For the text-containing cell, return its midpoint in (X, Y) coordinate format. 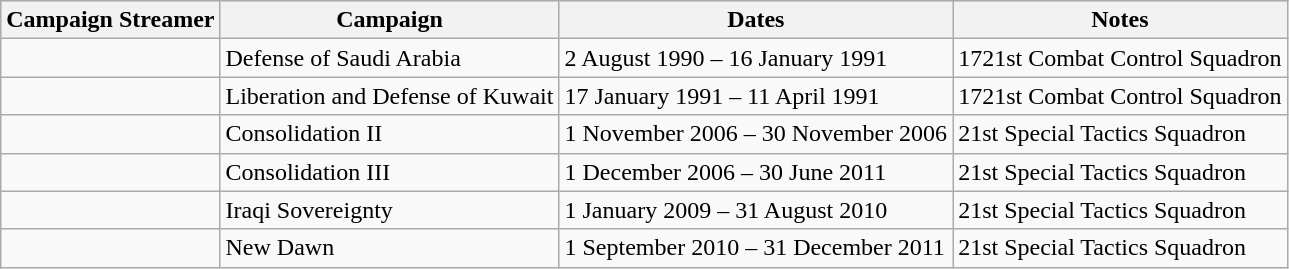
Campaign Streamer (110, 20)
Consolidation II (390, 134)
Liberation and Defense of Kuwait (390, 96)
1 November 2006 – 30 November 2006 (756, 134)
2 August 1990 – 16 January 1991 (756, 58)
Defense of Saudi Arabia (390, 58)
17 January 1991 – 11 April 1991 (756, 96)
New Dawn (390, 248)
1 September 2010 – 31 December 2011 (756, 248)
1 January 2009 – 31 August 2010 (756, 210)
Notes (1120, 20)
Consolidation III (390, 172)
Campaign (390, 20)
Dates (756, 20)
1 December 2006 – 30 June 2011 (756, 172)
Iraqi Sovereignty (390, 210)
